Provide the (x, y) coordinate of the cell's center where the given text is located.  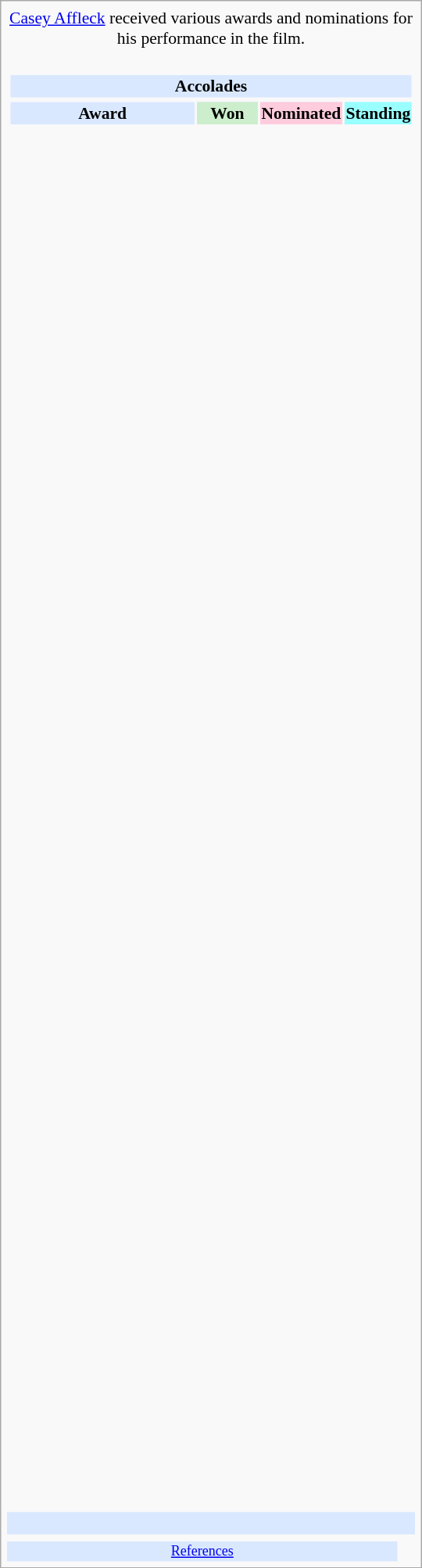
Casey Affleck received various awards and nominations for his performance in the film. (211, 28)
Accolades (211, 86)
Won (227, 113)
Nominated (302, 113)
References (202, 1552)
Award (102, 113)
Accolades Award Won Nominated Standing (211, 780)
Standing (378, 113)
